From the cell containing the given text, extract its center point as (X, Y) coordinate. 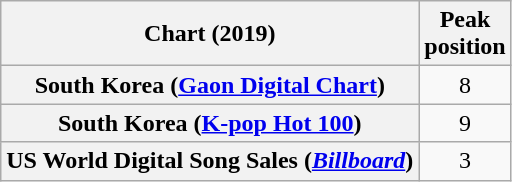
US World Digital Song Sales (Billboard) (210, 161)
3 (465, 161)
South Korea (Gaon Digital Chart) (210, 85)
South Korea (K-pop Hot 100) (210, 123)
9 (465, 123)
Chart (2019) (210, 34)
8 (465, 85)
Peakposition (465, 34)
